Extract the (X, Y) coordinate from the center of the cell holding the provided text.  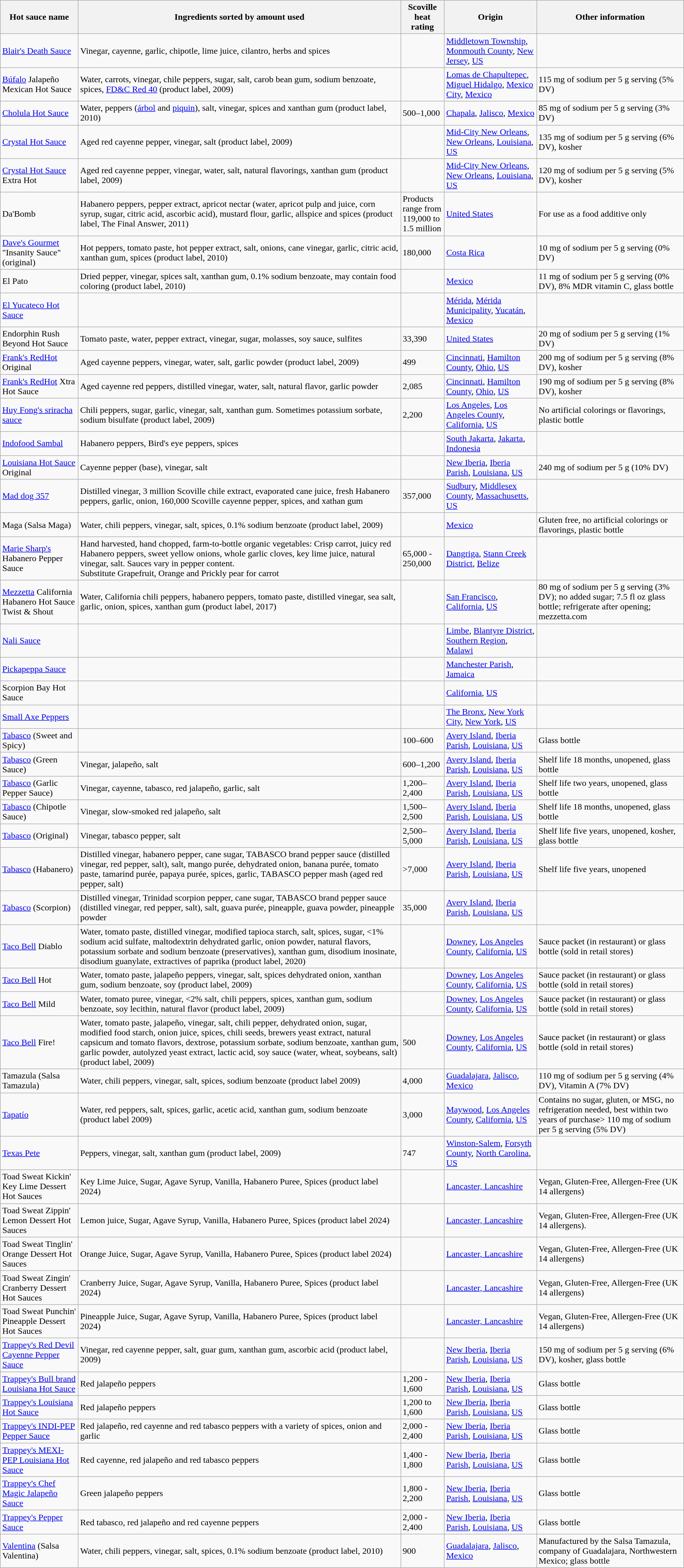
Scoville heat rating (422, 17)
135 mg of sodium per 5 g serving (6% DV), kosher (610, 142)
Vegan, Gluten-Free, Allergen-Free (UK 14 allergens). (610, 1220)
Chili peppers, sugar, garlic, vinegar, salt, xanthan gum. Sometimes potassium sorbate, sodium bisulfate (product label, 2009) (239, 415)
747 (422, 1153)
Los Angeles, Los Angeles County, California, US (490, 415)
The Bronx, New York City, New York, US (490, 717)
Maga (Salsa Maga) (39, 525)
120 mg of sodium per 5 g serving (5% DV), kosher (610, 175)
1,500–2,500 (422, 812)
Shelf life five years, unopened, kosher, glass bottle (610, 835)
Cholula Hot Sauce (39, 113)
Hot peppers, tomato paste, hot pepper extract, salt, onions, cane vinegar, garlic, citric acid, xanthan gum, spices (product label, 2010) (239, 252)
Mezzetta California Habanero Hot Sauce Twist & Shout (39, 602)
El Yucateco Hot Sauce (39, 310)
Búfalo Jalapeño Mexican Hot Sauce (39, 84)
Aged red cayenne pepper, vinegar, salt (product label, 2009) (239, 142)
11 mg of sodium per 5 g serving (0% DV), 8% MDR vitamin C, glass bottle (610, 281)
80 mg of sodium per 5 g serving (3% DV); no added sugar; 7.5 fl oz glass bottle; refrigerate after opening; mezzetta.com (610, 602)
Taco Bell Diablo (39, 946)
Productsrange from119,000 to1.5 million (422, 214)
2,085 (422, 386)
Tamazula (Salsa Tamazula) (39, 1081)
Trappey's MEXI-PEP Louisiana Hot Sauce (39, 1460)
Small Axe Peppers (39, 717)
Red jalapeño, red cayenne and red tabasco peppers with a variety of spices, onion and garlic (239, 1431)
Trappey's Chef Magic Jalapeño Sauce (39, 1493)
Taco Bell Mild (39, 1004)
San Francisco, California, US (490, 602)
Winston-Salem, Forsyth County, North Carolina, US (490, 1153)
100–600 (422, 740)
Water, carrots, vinegar, chile peppers, sugar, salt, carob bean gum, sodium benzoate, spices, FD&C Red 40 (product label, 2009) (239, 84)
Crystal Hot Sauce Extra Hot (39, 175)
>7,000 (422, 869)
Trappey's Pepper Sauce (39, 1522)
2,500–5,000 (422, 835)
Red tabasco, red jalapeño and red cayenne peppers (239, 1522)
3,000 (422, 1114)
Tabasco (Original) (39, 835)
2,200 (422, 415)
Frank's RedHot Xtra Hot Sauce (39, 386)
Vinegar, red cayenne pepper, salt, guar gum, xanthan gum, ascorbic acid (product label, 2009) (239, 1355)
1,200–2,400 (422, 788)
Vinegar, cayenne, tabasco, red jalapeño, garlic, salt (239, 788)
Peppers, vinegar, salt, xanthan gum (product label, 2009) (239, 1153)
Vinegar, slow-smoked red jalapeño, salt (239, 812)
Water, peppers (árbol and piquin), salt, vinegar, spices and xanthan gum (product label, 2010) (239, 113)
Crystal Hot Sauce (39, 142)
Key Lime Juice, Sugar, Agave Syrup, Vanilla, Habanero Puree, Spices (product label 2024) (239, 1187)
Vinegar, jalapeño, salt (239, 764)
Gluten free, no artificial colorings or flavorings, plastic bottle (610, 525)
499 (422, 362)
65,000 - 250,000 (422, 558)
Water, chili peppers, vinegar, salt, spices, 0.1% sodium benzoate (product label, 2010) (239, 1551)
Maywood, Los Angeles County, California, US (490, 1114)
Tabasco (Green Sauce) (39, 764)
Ingredients sorted by amount used (239, 17)
Red cayenne, red jalapeño and red tabasco peppers (239, 1460)
Trappey's INDI-PEP Pepper Sauce (39, 1431)
20 mg of sodium per 5 g serving (1% DV) (610, 338)
Mad dog 357 (39, 496)
Tabasco (Sweet and Spicy) (39, 740)
Pineapple Juice, Sugar, Agave Syrup, Vanilla, Habanero Puree, Spices (product label 2024) (239, 1321)
Chapala, Jalisco, Mexico (490, 113)
Origin (490, 17)
Cayenne pepper (base), vinegar, salt (239, 468)
10 mg of sodium per 5 g serving (0% DV) (610, 252)
Toad Sweat Zippin' Lemon Dessert Hot Sauces (39, 1220)
Vinegar, tabasco pepper, salt (239, 835)
200 mg of sodium per 5 g serving (8% DV), kosher (610, 362)
Dried pepper, vinegar, spices salt, xanthan gum, 0.1% sodium benzoate, may contain food coloring (product label, 2010) (239, 281)
Water, tomato paste, jalapeño peppers, vinegar, salt, spices dehydrated onion, xanthan gum, sodium benzoate, soy (product label, 2009) (239, 980)
240 mg of sodium per 5 g (10% DV) (610, 468)
Taco Bell Fire! (39, 1042)
Tapatío (39, 1114)
500–1,000 (422, 113)
Taco Bell Hot (39, 980)
Toad Sweat Punchin' Pineapple Dessert Hot Sauces (39, 1321)
190 mg of sodium per 5 g serving (8% DV), kosher (610, 386)
Shelf life two years, unopened, glass bottle (610, 788)
33,390 (422, 338)
Dangriga, Stann Creek District, Belize (490, 558)
Toad Sweat Kickin' Key Lime Dessert Hot Sauces (39, 1187)
Valentina (Salsa Valentina) (39, 1551)
Hot sauce name (39, 17)
For use as a food additive only (610, 214)
Manufactured by the Salsa Tamazula, company of Guadalajara, Northwestern Mexico; glass bottle (610, 1551)
Huy Fong's sriracha sauce (39, 415)
Nali Sauce (39, 640)
Toad Sweat Tinglin' Orange Dessert Hot Sauces (39, 1254)
Louisiana Hot Sauce Original (39, 468)
California, US (490, 693)
Lemon juice, Sugar, Agave Syrup, Vanilla, Habanero Puree, Spices (product label 2024) (239, 1220)
Trappey's Red Devil Cayenne Pepper Sauce (39, 1355)
Water, red peppers, salt, spices, garlic, acetic acid, xanthan gum, sodium benzoate (product label 2009) (239, 1114)
115 mg of sodium per 5 g serving (5% DV) (610, 84)
1,400 - 1,800 (422, 1460)
Contains no sugar, gluten, or MSG, no refrigeration needed, best within two years of purchase> 110 mg of sodium per 5 g serving (5% DV) (610, 1114)
Manchester Parish, Jamaica (490, 669)
Toad Sweat Zingin' Cranberry Dessert Hot Sauces (39, 1287)
600–1,200 (422, 764)
Other information (610, 17)
Endorphin Rush Beyond Hot Sauce (39, 338)
Water, chili peppers, vinegar, salt, spices, sodium benzoate (product label 2009) (239, 1081)
Scorpion Bay Hot Sauce (39, 693)
Limbe, Blantyre District, Southern Region, Malawi (490, 640)
Tabasco (Garlic Pepper Sauce) (39, 788)
Frank's RedHot Original (39, 362)
Dave's Gourmet "Insanity Sauce" (original) (39, 252)
Mérida, Mérida Municipality, Yucatán, Mexico (490, 310)
Trappey's Louisiana Hot Sauce (39, 1407)
110 mg of sodium per 5 g serving (4% DV), Vitamin A (7% DV) (610, 1081)
No artificial colorings or flavorings, plastic bottle (610, 415)
180,000 (422, 252)
357,000 (422, 496)
Middletown Township, Monmouth County, New Jersey, US (490, 51)
1,200 to 1,600 (422, 1407)
Sudbury, Middlesex County, Massachusetts, US (490, 496)
Aged cayenne red peppers, distilled vinegar, water, salt, natural flavor, garlic powder (239, 386)
35,000 (422, 908)
Pickapeppa Sauce (39, 669)
4,000 (422, 1081)
Blair's Death Sauce (39, 51)
1,800 - 2,200 (422, 1493)
Shelf life five years, unopened (610, 869)
Da'Bomb (39, 214)
85 mg of sodium per 5 g serving (3% DV) (610, 113)
500 (422, 1042)
Lomas de Chapultepec, Miguel Hidalgo, Mexico City, Mexico (490, 84)
Cranberry Juice, Sugar, Agave Syrup, Vanilla, Habanero Puree, Spices (product label 2024) (239, 1287)
Tabasco (Habanero) (39, 869)
Costa Rica (490, 252)
Indofood Sambal (39, 444)
150 mg of sodium per 5 g serving (6% DV), kosher, glass bottle (610, 1355)
South Jakarta, Jakarta, Indonesia (490, 444)
Aged cayenne peppers, vinegar, water, salt, garlic powder (product label, 2009) (239, 362)
Tabasco (Scorpion) (39, 908)
Tomato paste, water, pepper extract, vinegar, sugar, molasses, soy sauce, sulfites (239, 338)
Trappey's Bull brand Louisiana Hot Sauce (39, 1383)
Marie Sharp's Habanero Pepper Sauce (39, 558)
Water, tomato puree, vinegar, <2% salt, chili peppers, spices, xanthan gum, sodium benzoate, soy lecithin, natural flavor (product label, 2009) (239, 1004)
Texas Pete (39, 1153)
Aged red cayenne pepper, vinegar, water, salt, natural flavorings, xanthan gum (product label, 2009) (239, 175)
Orange Juice, Sugar, Agave Syrup, Vanilla, Habanero Puree, Spices (product label 2024) (239, 1254)
Water, chili peppers, vinegar, salt, spices, 0.1% sodium benzoate (product label, 2009) (239, 525)
1,200 - 1,600 (422, 1383)
Habanero peppers, Bird's eye peppers, spices (239, 444)
900 (422, 1551)
Green jalapeño peppers (239, 1493)
Tabasco (Chipotle Sauce) (39, 812)
El Pato (39, 281)
Vinegar, cayenne, garlic, chipotle, lime juice, cilantro, herbs and spices (239, 51)
